Return (X, Y) of the center of cell containing provided text 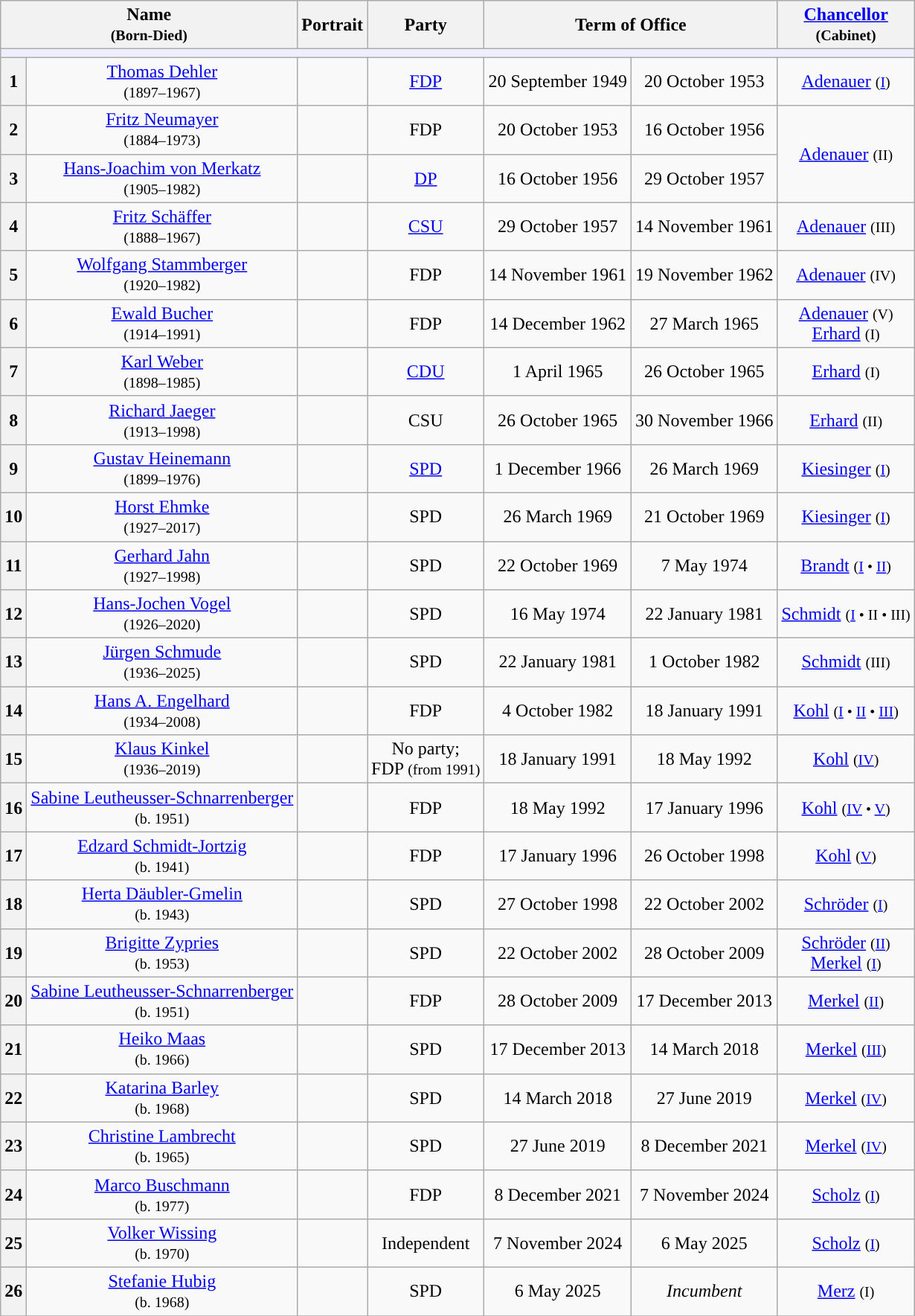
Horst Ehmke(1927–2017) (162, 516)
20 (13, 1001)
20 September 1949 (558, 82)
Herta Däubler-Gmelin(b. 1943) (162, 905)
Christine Lambrecht(b. 1965) (162, 1146)
19 November 1962 (704, 275)
Katarina Barley(b. 1968) (162, 1098)
6 (13, 323)
Gustav Heinemann(1899–1976) (162, 469)
3 (13, 179)
Independent (426, 1242)
4 October 1982 (558, 711)
1 April 1965 (558, 372)
27 October 1998 (558, 905)
14 December 1962 (558, 323)
8 (13, 420)
19 (13, 952)
13 (13, 662)
Heiko Maas(b. 1966) (162, 1049)
Schröder (I) (846, 905)
Volker Wissing(b. 1970) (162, 1242)
Ewald Bucher(1914–1991) (162, 323)
Erhard (II) (846, 420)
Adenauer (III) (846, 226)
Erhard (I) (846, 372)
26 October 1998 (704, 856)
Adenauer (V) Erhard (I) (846, 323)
Chancellor(Cabinet) (846, 25)
CDU (426, 372)
Term of Office (631, 25)
30 November 1966 (704, 420)
Stefanie Hubig(b. 1968) (162, 1291)
Incumbent (704, 1291)
1 December 1966 (558, 469)
2 (13, 129)
14 (13, 711)
21 (13, 1049)
24 (13, 1195)
Brandt (I • II) (846, 565)
26 (13, 1291)
18 (13, 905)
Hans-Jochen Vogel(1926–2020) (162, 614)
Brigitte Zypries(b. 1953) (162, 952)
Kohl (I • II • III) (846, 711)
Portrait (333, 25)
Fritz Neumayer(1884–1973) (162, 129)
Party (426, 25)
23 (13, 1146)
17 (13, 856)
Jürgen Schmude(1936–2025) (162, 662)
16 May 1974 (558, 614)
9 (13, 469)
Schmidt (III) (846, 662)
1 October 1982 (704, 662)
7 May 1974 (704, 565)
Name(Born-Died) (149, 25)
Adenauer (IV) (846, 275)
Merkel (II) (846, 1001)
4 (13, 226)
1 (13, 82)
12 (13, 614)
Marco Buschmann(b. 1977) (162, 1195)
11 (13, 565)
Thomas Dehler(1897–1967) (162, 82)
Richard Jaeger(1913–1998) (162, 420)
Kohl (V) (846, 856)
Adenauer (I) (846, 82)
Merz (I) (846, 1291)
27 March 1965 (704, 323)
Karl Weber (1898–1985) (162, 372)
Edzard Schmidt-Jortzig(b. 1941) (162, 856)
Klaus Kinkel(1936–2019) (162, 759)
10 (13, 516)
Kohl (IV) (846, 759)
16 (13, 808)
DP (426, 179)
5 (13, 275)
7 (13, 372)
Kohl (IV • V) (846, 808)
Hans A. Engelhard(1934–2008) (162, 711)
22 October 1969 (558, 565)
Merkel (III) (846, 1049)
22 (13, 1098)
Fritz Schäffer(1888–1967) (162, 226)
Schröder (II) Merkel (I) (846, 952)
Adenauer (II) (846, 154)
25 (13, 1242)
Gerhard Jahn(1927–1998) (162, 565)
Schmidt (I • II • III) (846, 614)
15 (13, 759)
Wolfgang Stammberger(1920–1982) (162, 275)
Hans-Joachim von Merkatz(1905–1982) (162, 179)
No party;FDP (from 1991) (426, 759)
21 October 1969 (704, 516)
